Find where the given text appears and provide that cell's center as [x, y] coordinate. 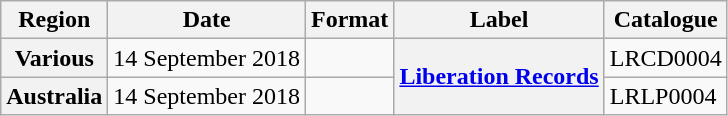
LRLP0004 [666, 96]
Catalogue [666, 20]
Region [54, 20]
Label [499, 20]
Date [207, 20]
Australia [54, 96]
Liberation Records [499, 77]
Various [54, 58]
LRCD0004 [666, 58]
Format [350, 20]
